Capture the cell that displays the provided text and extract its (x, y) central coordinate. 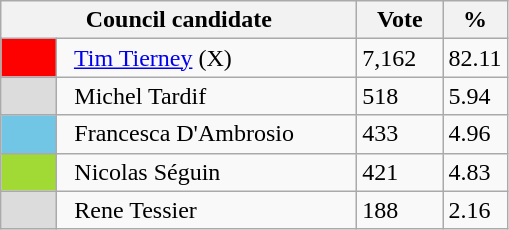
5.94 (475, 96)
% (475, 20)
518 (400, 96)
Rene Tessier (207, 210)
Nicolas Séguin (207, 172)
7,162 (400, 58)
Tim Tierney (X) (207, 58)
188 (400, 210)
4.83 (475, 172)
4.96 (475, 134)
Vote (400, 20)
82.11 (475, 58)
433 (400, 134)
421 (400, 172)
Michel Tardif (207, 96)
2.16 (475, 210)
Council candidate (179, 20)
Francesca D'Ambrosio (207, 134)
